Capture the cell that displays the provided text and extract its [X, Y] central coordinate. 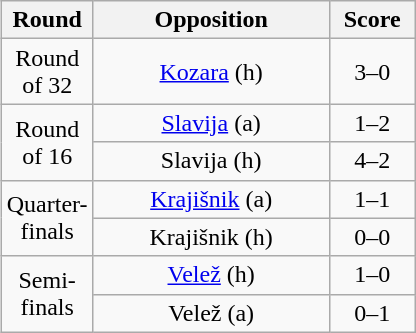
Slavija (h) [211, 161]
Semi-finals [47, 294]
Score [372, 20]
Round of 16 [47, 142]
Slavija (a) [211, 123]
Velež (h) [211, 275]
0–1 [372, 313]
0–0 [372, 237]
1–2 [372, 123]
Round of 32 [47, 72]
Krajišnik (a) [211, 199]
3–0 [372, 72]
Quarter-finals [47, 218]
Velež (a) [211, 313]
Kozara (h) [211, 72]
Krajišnik (h) [211, 237]
Round [47, 20]
4–2 [372, 161]
1–0 [372, 275]
1–1 [372, 199]
Opposition [211, 20]
